Locate the cell with the specified text and output its (x, y) center coordinate. 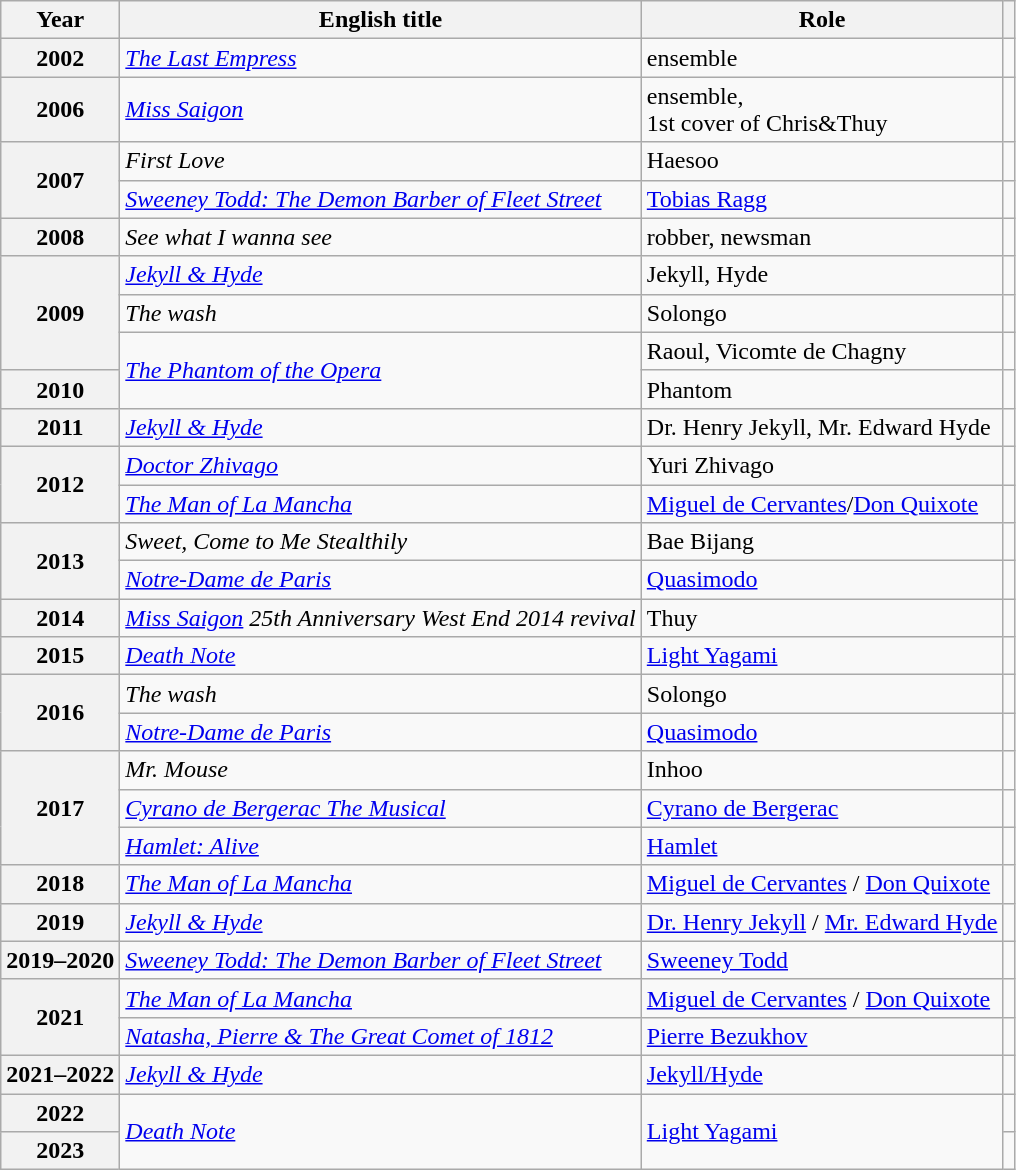
First Love (380, 161)
Jekyll/Hyde (822, 1074)
Jekyll, Hyde (822, 275)
Haesoo (822, 161)
ensemble (822, 58)
2009 (60, 313)
Mr. Mouse (380, 770)
2015 (60, 656)
Thuy (822, 618)
2016 (60, 713)
Cyrano de Bergerac (822, 808)
Cyrano de Bergerac The Musical (380, 808)
Sweet, Come to Me Stealthily (380, 542)
2014 (60, 618)
Miguel de Cervantes/Don Quixote (822, 503)
Pierre Bezukhov (822, 1036)
Yuri Zhivago (822, 465)
See what I wanna see (380, 237)
2021–2022 (60, 1074)
The Last Empress (380, 58)
Role (822, 20)
Hamlet: Alive (380, 846)
2019–2020 (60, 960)
2002 (60, 58)
Miss Saigon 25th Anniversary West End 2014 revival (380, 618)
2017 (60, 808)
Year (60, 20)
2012 (60, 484)
2023 (60, 1151)
Raoul, Vicomte de Chagny (822, 351)
2007 (60, 180)
The Phantom of the Opera (380, 370)
2018 (60, 884)
2022 (60, 1113)
2008 (60, 237)
ensemble,1st cover of Chris&Thuy (822, 110)
Tobias Ragg (822, 199)
English title (380, 20)
Hamlet (822, 846)
2006 (60, 110)
Phantom (822, 389)
2010 (60, 389)
Sweeney Todd (822, 960)
2011 (60, 427)
Dr. Henry Jekyll / Mr. Edward Hyde (822, 922)
2019 (60, 922)
2021 (60, 1017)
Inhoo (822, 770)
Natasha, Pierre & The Great Comet of 1812 (380, 1036)
robber, newsman (822, 237)
2013 (60, 561)
Bae Bijang (822, 542)
Dr. Henry Jekyll, Mr. Edward Hyde (822, 427)
Doctor Zhivago (380, 465)
Miss Saigon (380, 110)
